From the cell containing the given text, extract its center point as [x, y] coordinate. 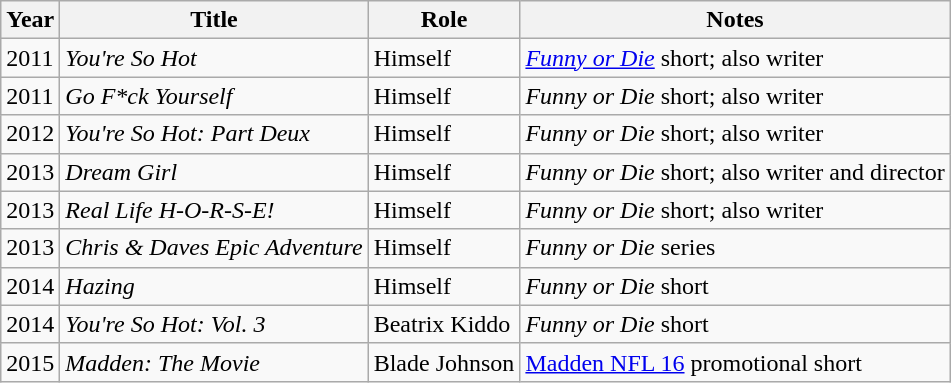
Madden: The Movie [214, 362]
Blade Johnson [444, 362]
You're So Hot [214, 58]
Title [214, 20]
Notes [735, 20]
2015 [30, 362]
Real Life H-O-R-S-E! [214, 210]
Madden NFL 16 promotional short [735, 362]
Dream Girl [214, 172]
Year [30, 20]
Chris & Daves Epic Adventure [214, 248]
Role [444, 20]
Hazing [214, 286]
Beatrix Kiddo [444, 324]
Funny or Die short; also writer and director [735, 172]
Go F*ck Yourself [214, 96]
You're So Hot: Vol. 3 [214, 324]
Funny or Die series [735, 248]
2012 [30, 134]
You're So Hot: Part Deux [214, 134]
